Determine the (X, Y) coordinate at the center of the cell enclosing the given text.  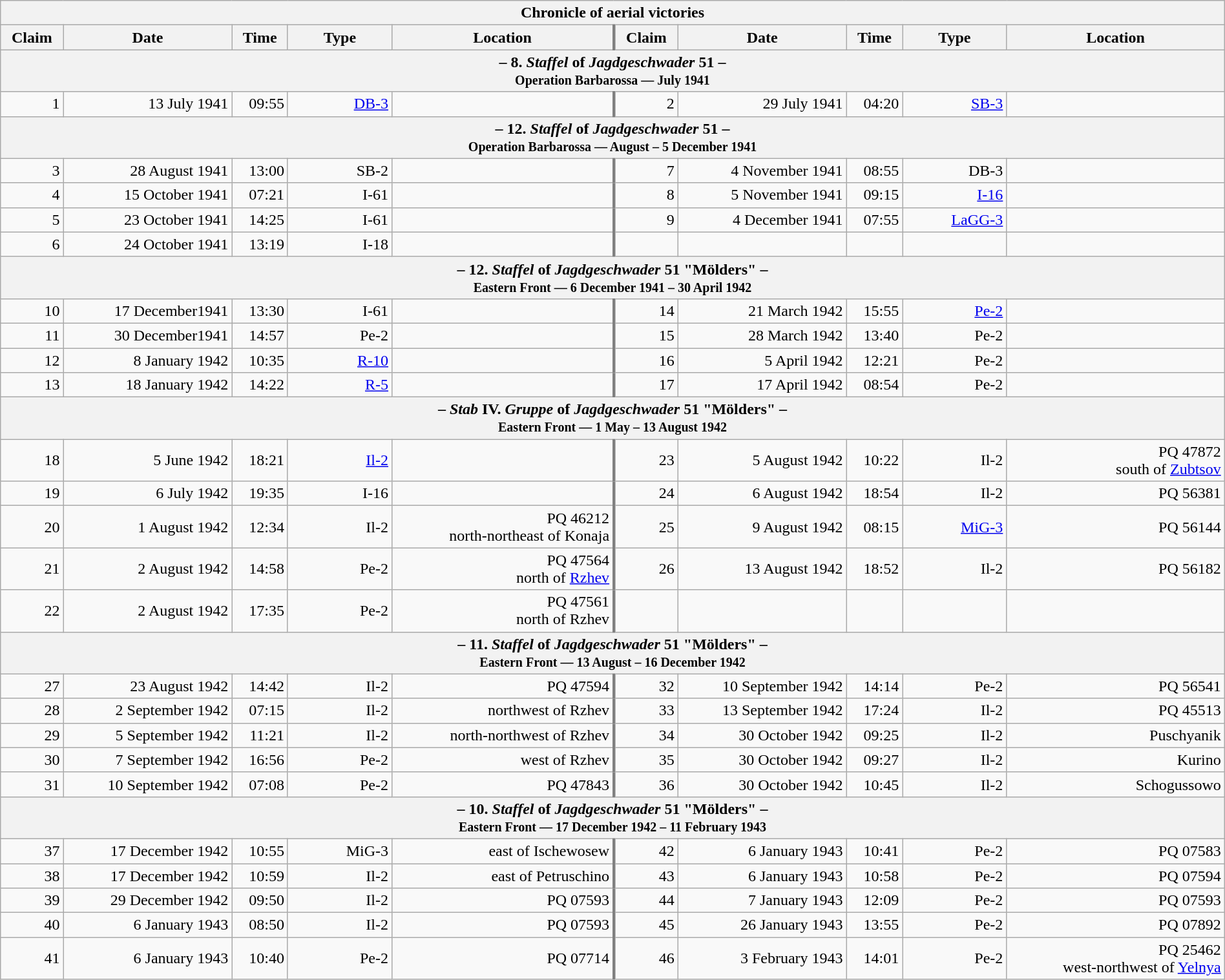
PQ 07714 (503, 959)
4 (32, 195)
20 (32, 527)
11:21 (260, 735)
16:56 (260, 760)
19:35 (260, 494)
PQ 56381 (1115, 494)
24 (646, 494)
12:21 (875, 360)
2 (646, 104)
PQ 47843 (503, 784)
09:27 (875, 760)
PQ 07892 (1115, 925)
34 (646, 735)
14:42 (260, 686)
10:55 (260, 851)
3 February 1943 (762, 959)
5 June 1942 (147, 460)
16 (646, 360)
28 August 1941 (147, 171)
Kurino (1115, 760)
6 (32, 244)
SB-2 (340, 171)
46 (646, 959)
west of Rzhev (503, 760)
13:40 (875, 335)
14:14 (875, 686)
5 (32, 220)
13:55 (875, 925)
19 (32, 494)
PQ 47872 south of Zubtsov (1115, 460)
14 (646, 311)
7 September 1942 (147, 760)
5 November 1941 (762, 195)
PQ 07594 (1115, 875)
– Stab IV. Gruppe of Jagdgeschwader 51 "Mölders" –Eastern Front — 1 May – 13 August 1942 (612, 419)
7 January 1943 (762, 901)
13 September 1942 (762, 711)
32 (646, 686)
10:59 (260, 875)
PQ 07583 (1115, 851)
17 (646, 385)
8 January 1942 (147, 360)
R-10 (340, 360)
30 December1941 (147, 335)
18:21 (260, 460)
I-18 (340, 244)
3 (32, 171)
25 (646, 527)
10:45 (875, 784)
9 (646, 220)
15 October 1941 (147, 195)
– 8. Staffel of Jagdgeschwader 51 –Operation Barbarossa — July 1941 (612, 71)
17 April 1942 (762, 385)
21 (32, 568)
38 (32, 875)
31 (32, 784)
10:40 (260, 959)
18 January 1942 (147, 385)
13:19 (260, 244)
07:15 (260, 711)
PQ 46212 north-northeast of Konaja (503, 527)
PQ 56182 (1115, 568)
29 July 1941 (762, 104)
1 (32, 104)
09:25 (875, 735)
PQ 25462 west-northwest of Yelnya (1115, 959)
PQ 47594 (503, 686)
Chronicle of aerial victories (612, 13)
northwest of Rzhev (503, 711)
28 March 1942 (762, 335)
12:34 (260, 527)
29 (32, 735)
41 (32, 959)
36 (646, 784)
4 November 1941 (762, 171)
– 12. Staffel of Jagdgeschwader 51 "Mölders" –Eastern Front — 6 December 1941 – 30 April 1942 (612, 278)
north-northwest of Rzhev (503, 735)
7 (646, 171)
04:20 (875, 104)
12:09 (875, 901)
37 (32, 851)
13:00 (260, 171)
east of Ischewosew (503, 851)
23 (646, 460)
14:57 (260, 335)
23 October 1941 (147, 220)
R-5 (340, 385)
13 August 1942 (762, 568)
10 (32, 311)
13:30 (260, 311)
13 July 1941 (147, 104)
09:15 (875, 195)
PQ 56541 (1115, 686)
15:55 (875, 311)
SB-3 (955, 104)
08:15 (875, 527)
– 10. Staffel of Jagdgeschwader 51 "Mölders" –Eastern Front — 17 December 1942 – 11 February 1943 (612, 818)
18:52 (875, 568)
10:58 (875, 875)
07:21 (260, 195)
39 (32, 901)
10:35 (260, 360)
6 August 1942 (762, 494)
1 August 1942 (147, 527)
15 (646, 335)
26 (646, 568)
– 12. Staffel of Jagdgeschwader 51 –Operation Barbarossa — August – 5 December 1941 (612, 137)
east of Petruschino (503, 875)
30 (32, 760)
35 (646, 760)
43 (646, 875)
07:55 (875, 220)
LaGG-3 (955, 220)
5 August 1942 (762, 460)
10:41 (875, 851)
17 December1941 (147, 311)
44 (646, 901)
23 August 1942 (147, 686)
22 (32, 611)
29 December 1942 (147, 901)
PQ 45513 (1115, 711)
12 (32, 360)
24 October 1941 (147, 244)
13 (32, 385)
Puschyanik (1115, 735)
2 September 1942 (147, 711)
PQ 47564 north of Rzhev (503, 568)
14:22 (260, 385)
07:08 (260, 784)
08:55 (875, 171)
PQ 47561 north of Rzhev (503, 611)
18:54 (875, 494)
10:22 (875, 460)
4 December 1941 (762, 220)
17:35 (260, 611)
08:50 (260, 925)
6 July 1942 (147, 494)
08:54 (875, 385)
14:01 (875, 959)
33 (646, 711)
21 March 1942 (762, 311)
17:24 (875, 711)
09:50 (260, 901)
14:25 (260, 220)
09:55 (260, 104)
45 (646, 925)
28 (32, 711)
9 August 1942 (762, 527)
5 April 1942 (762, 360)
PQ 56144 (1115, 527)
18 (32, 460)
8 (646, 195)
40 (32, 925)
Schogussowo (1115, 784)
11 (32, 335)
26 January 1943 (762, 925)
42 (646, 851)
5 September 1942 (147, 735)
14:58 (260, 568)
– 11. Staffel of Jagdgeschwader 51 "Mölders" –Eastern Front — 13 August – 16 December 1942 (612, 652)
27 (32, 686)
